Output the [X, Y] coordinate of the center of the cell containing the given text.  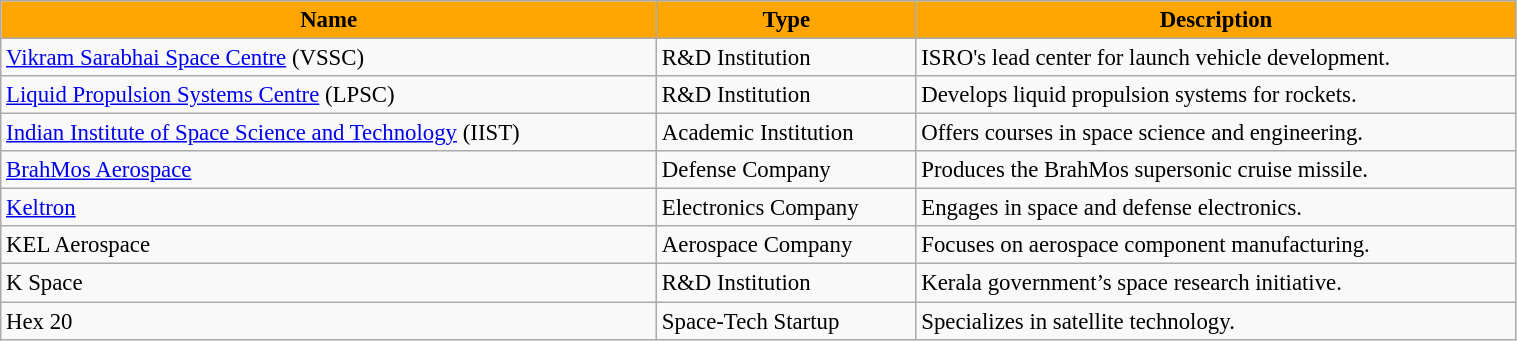
Type [786, 20]
Academic Institution [786, 133]
K Space [329, 283]
Develops liquid propulsion systems for rockets. [1216, 95]
KEL Aerospace [329, 245]
Engages in space and defense electronics. [1216, 208]
ISRO's lead center for launch vehicle development. [1216, 58]
Keltron [329, 208]
Specializes in satellite technology. [1216, 321]
Hex 20 [329, 321]
Produces the BrahMos supersonic cruise missile. [1216, 170]
Aerospace Company [786, 245]
Offers courses in space science and engineering. [1216, 133]
Liquid Propulsion Systems Centre (LPSC) [329, 95]
Electronics Company [786, 208]
Defense Company [786, 170]
BrahMos Aerospace [329, 170]
Focuses on aerospace component manufacturing. [1216, 245]
Kerala government’s space research initiative. [1216, 283]
Description [1216, 20]
Indian Institute of Space Science and Technology (IIST) [329, 133]
Name [329, 20]
Space-Tech Startup [786, 321]
Vikram Sarabhai Space Centre (VSSC) [329, 58]
